Return (X, Y) of the center of cell containing provided text 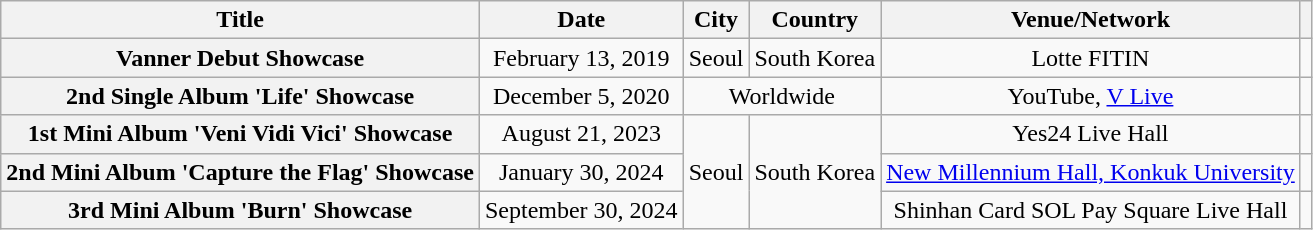
Lotte FITIN (1091, 58)
Shinhan Card SOL Pay Square Live Hall (1091, 210)
August 21, 2023 (581, 134)
January 30, 2024 (581, 172)
2nd Single Album 'Life' Showcase (240, 96)
City (716, 20)
February 13, 2019 (581, 58)
3rd Mini Album 'Burn' Showcase (240, 210)
Title (240, 20)
Date (581, 20)
September 30, 2024 (581, 210)
Venue/Network (1091, 20)
New Millennium Hall, Konkuk University (1091, 172)
Vanner Debut Showcase (240, 58)
Worldwide (782, 96)
1st Mini Album 'Veni Vidi Vici' Showcase (240, 134)
YouTube, V Live (1091, 96)
Yes24 Live Hall (1091, 134)
Country (815, 20)
2nd Mini Album 'Capture the Flag' Showcase (240, 172)
December 5, 2020 (581, 96)
